Return the (x, y) coordinate for the center point of the cell that contains the specified text.  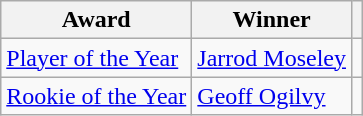
Jarrod Moseley (272, 58)
Winner (272, 20)
Geoff Ogilvy (272, 96)
Award (96, 20)
Player of the Year (96, 58)
Rookie of the Year (96, 96)
